Provide the (X, Y) coordinate of the cell's center where the given text is located.  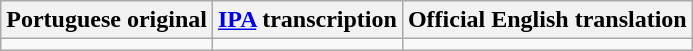
Portuguese original (107, 20)
IPA transcription (307, 20)
Official English translation (547, 20)
